From the cell containing the given text, extract its center point as [X, Y] coordinate. 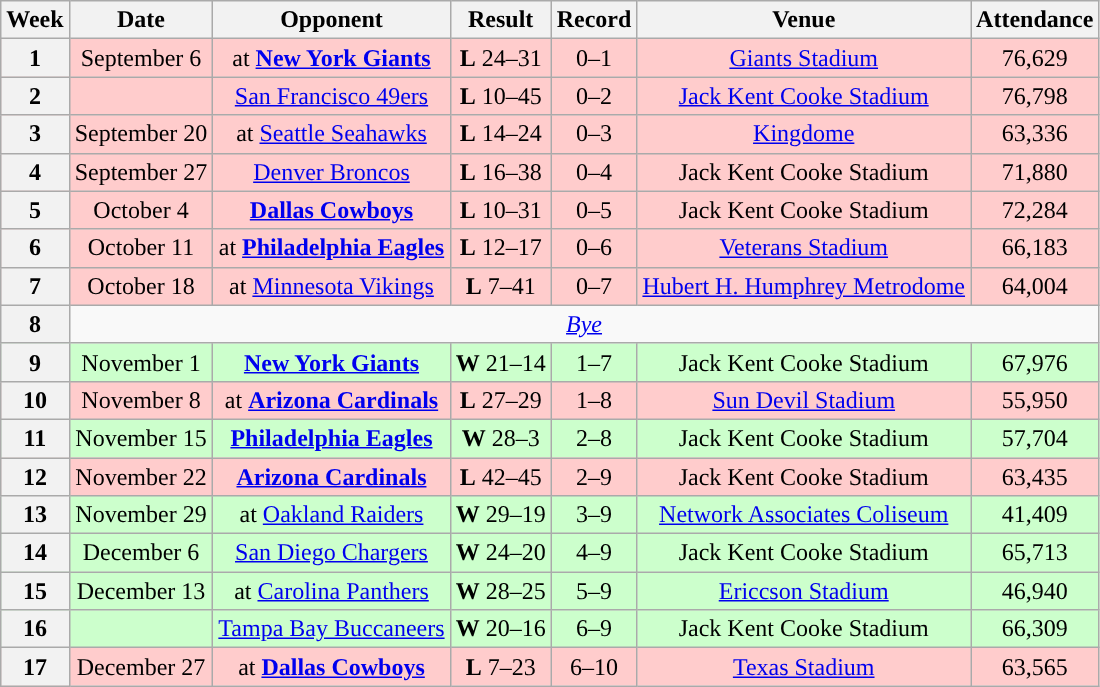
Network Associates Coliseum [804, 515]
17 [35, 667]
at Carolina Panthers [332, 591]
September 27 [141, 172]
December 6 [141, 553]
6–9 [594, 629]
Hubert H. Humphrey Metrodome [804, 286]
W 20–16 [500, 629]
66,183 [1035, 248]
72,284 [1035, 210]
W 24–20 [500, 553]
Week [35, 20]
2 [35, 96]
2–8 [594, 438]
November 1 [141, 362]
76,798 [1035, 96]
September 6 [141, 58]
L 24–31 [500, 58]
November 8 [141, 400]
Result [500, 20]
64,004 [1035, 286]
W 28–25 [500, 591]
0–7 [594, 286]
Philadelphia Eagles [332, 438]
Denver Broncos [332, 172]
Opponent [332, 20]
16 [35, 629]
0–4 [594, 172]
46,940 [1035, 591]
November 22 [141, 477]
12 [35, 477]
1–8 [594, 400]
October 4 [141, 210]
New York Giants [332, 362]
4–9 [594, 553]
Attendance [1035, 20]
at Philadelphia Eagles [332, 248]
76,629 [1035, 58]
Giants Stadium [804, 58]
W 21–14 [500, 362]
at Dallas Cowboys [332, 667]
at Arizona Cardinals [332, 400]
L 7–23 [500, 667]
10 [35, 400]
December 27 [141, 667]
0–3 [594, 134]
W 28–3 [500, 438]
63,565 [1035, 667]
September 20 [141, 134]
67,976 [1035, 362]
15 [35, 591]
3 [35, 134]
at Seattle Seahawks [332, 134]
7 [35, 286]
November 15 [141, 438]
Texas Stadium [804, 667]
57,704 [1035, 438]
L 12–17 [500, 248]
W 29–19 [500, 515]
L 42–45 [500, 477]
63,336 [1035, 134]
5–9 [594, 591]
Tampa Bay Buccaneers [332, 629]
San Francisco 49ers [332, 96]
Sun Devil Stadium [804, 400]
October 11 [141, 248]
8 [35, 324]
at Minnesota Vikings [332, 286]
December 13 [141, 591]
Record [594, 20]
3–9 [594, 515]
55,950 [1035, 400]
6 [35, 248]
71,880 [1035, 172]
1 [35, 58]
L 27–29 [500, 400]
63,435 [1035, 477]
2–9 [594, 477]
Dallas Cowboys [332, 210]
1–7 [594, 362]
Kingdome [804, 134]
0–6 [594, 248]
6–10 [594, 667]
L 7–41 [500, 286]
L 10–31 [500, 210]
5 [35, 210]
L 16–38 [500, 172]
San Diego Chargers [332, 553]
13 [35, 515]
41,409 [1035, 515]
0–5 [594, 210]
9 [35, 362]
65,713 [1035, 553]
at Oakland Raiders [332, 515]
Veterans Stadium [804, 248]
at New York Giants [332, 58]
4 [35, 172]
November 29 [141, 515]
L 14–24 [500, 134]
0–2 [594, 96]
Ericcson Stadium [804, 591]
11 [35, 438]
Date [141, 20]
Arizona Cardinals [332, 477]
0–1 [594, 58]
October 18 [141, 286]
L 10–45 [500, 96]
66,309 [1035, 629]
14 [35, 553]
Bye [584, 324]
Venue [804, 20]
